Output the (x, y) coordinate of the center of the cell containing the given text.  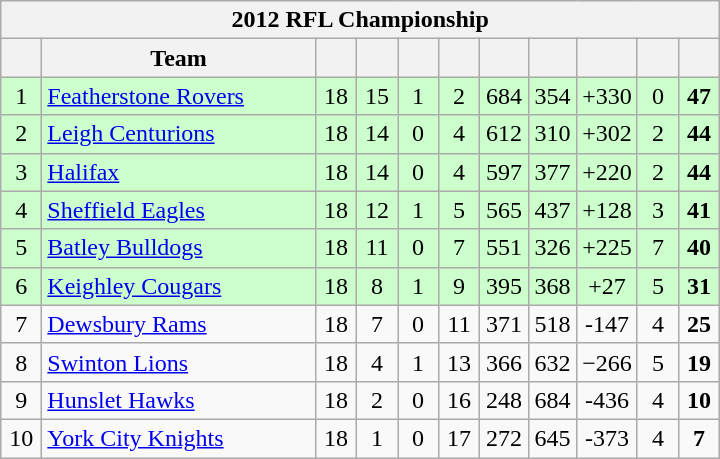
612 (504, 134)
15 (376, 96)
395 (504, 286)
-373 (608, 438)
31 (698, 286)
518 (552, 324)
16 (460, 400)
Team (179, 58)
Sheffield Eagles (179, 210)
310 (552, 134)
12 (376, 210)
+27 (608, 286)
371 (504, 324)
437 (552, 210)
+330 (608, 96)
-147 (608, 324)
−266 (608, 362)
19 (698, 362)
597 (504, 172)
+225 (608, 248)
565 (504, 210)
47 (698, 96)
40 (698, 248)
2012 RFL Championship (360, 20)
Hunslet Hawks (179, 400)
Batley Bulldogs (179, 248)
248 (504, 400)
366 (504, 362)
13 (460, 362)
551 (504, 248)
354 (552, 96)
Leigh Centurions (179, 134)
Halifax (179, 172)
326 (552, 248)
645 (552, 438)
Keighley Cougars (179, 286)
Featherstone Rovers (179, 96)
632 (552, 362)
+220 (608, 172)
41 (698, 210)
+302 (608, 134)
17 (460, 438)
-436 (608, 400)
25 (698, 324)
368 (552, 286)
+128 (608, 210)
Swinton Lions (179, 362)
Dewsbury Rams (179, 324)
272 (504, 438)
York City Knights (179, 438)
377 (552, 172)
6 (22, 286)
